Capture the cell that displays the provided text and extract its [X, Y] central coordinate. 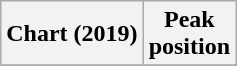
Peakposition [189, 34]
Chart (2019) [72, 34]
